From the cell containing the given text, extract its center point as (x, y) coordinate. 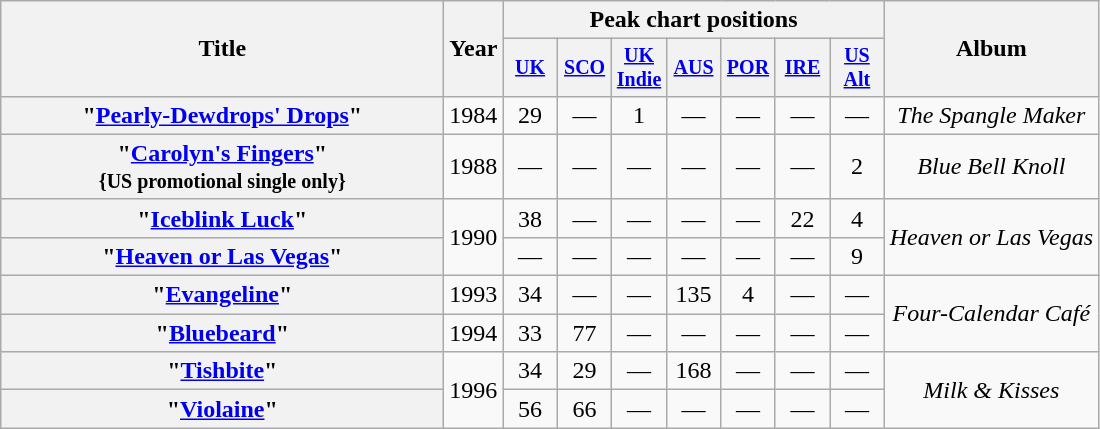
Title (222, 49)
US Alt (857, 68)
Milk & Kisses (991, 390)
"Tishbite" (222, 371)
"Pearly-Dewdrops' Drops" (222, 115)
"Iceblink Luck" (222, 218)
AUS (693, 68)
1994 (474, 333)
Year (474, 49)
2 (857, 166)
"Bluebeard" (222, 333)
1990 (474, 237)
66 (584, 409)
SCO (584, 68)
135 (693, 295)
77 (584, 333)
Four-Calendar Café (991, 314)
Album (991, 49)
Blue Bell Knoll (991, 166)
IRE (802, 68)
"Evangeline" (222, 295)
33 (530, 333)
56 (530, 409)
Peak chart positions (694, 20)
The Spangle Maker (991, 115)
1996 (474, 390)
UK Indie (639, 68)
38 (530, 218)
Heaven or Las Vegas (991, 237)
"Heaven or Las Vegas" (222, 256)
POR (748, 68)
1988 (474, 166)
168 (693, 371)
"Carolyn's Fingers" {US promotional single only} (222, 166)
"Violaine" (222, 409)
22 (802, 218)
9 (857, 256)
1984 (474, 115)
UK (530, 68)
1 (639, 115)
1993 (474, 295)
